Find where the given text appears and provide that cell's center as [X, Y] coordinate. 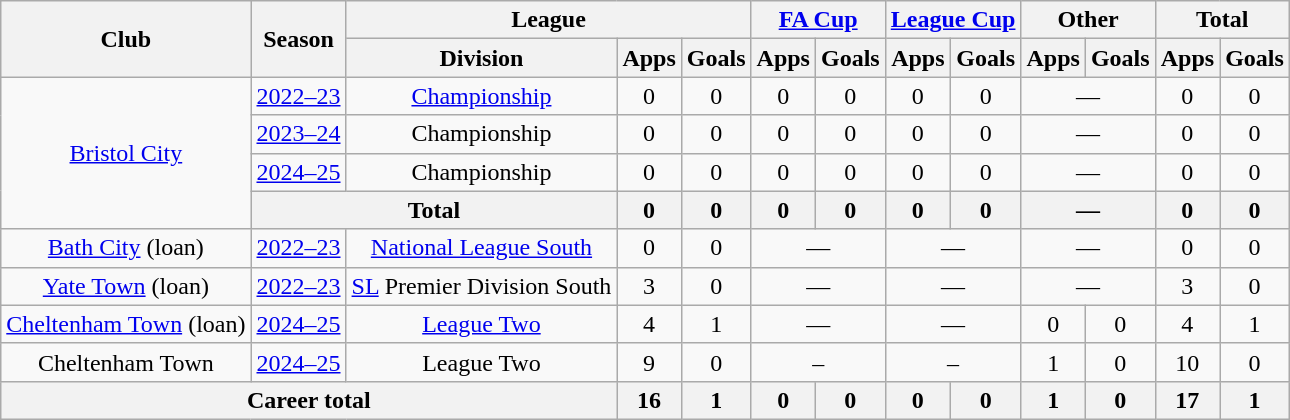
Career total [309, 400]
Cheltenham Town (loan) [126, 324]
Division [482, 58]
Other [1088, 20]
Season [298, 39]
2023–24 [298, 134]
Bath City (loan) [126, 248]
Cheltenham Town [126, 362]
League Cup [953, 20]
FA Cup [818, 20]
Club [126, 39]
16 [649, 400]
Bristol City [126, 153]
9 [649, 362]
National League South [482, 248]
SL Premier Division South [482, 286]
Yate Town (loan) [126, 286]
17 [1187, 400]
10 [1187, 362]
League [548, 20]
